Extract the (x, y) coordinate from the center of the cell holding the provided text.  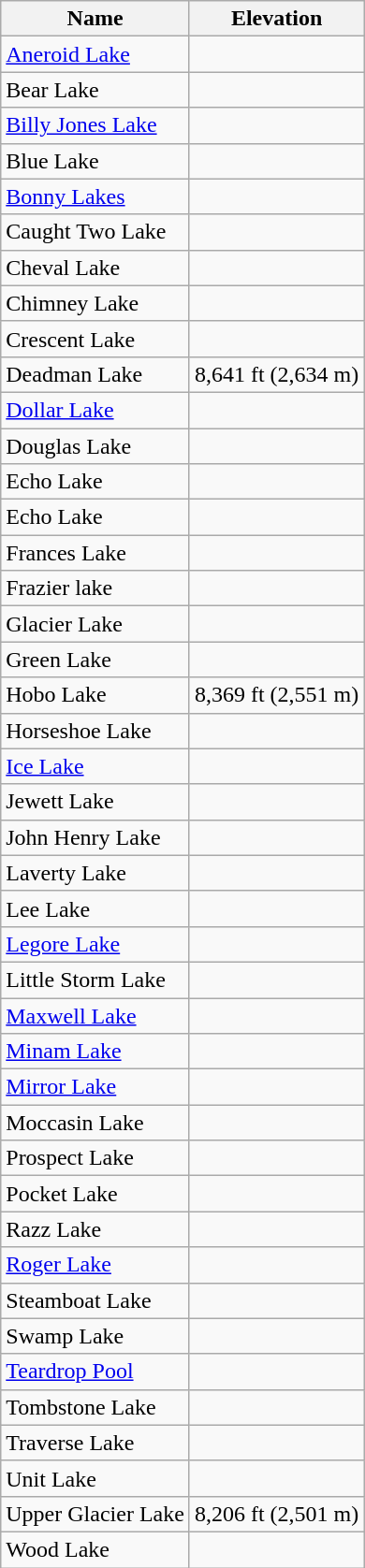
Crescent Lake (95, 339)
Frazier lake (95, 588)
Teardrop Pool (95, 1372)
Blue Lake (95, 161)
Caught Two Lake (95, 232)
Hobo Lake (95, 695)
Billy Jones Lake (95, 125)
Unit Lake (95, 1478)
Tombstone Lake (95, 1407)
8,206 ft (2,501 m) (276, 1514)
Steamboat Lake (95, 1300)
Glacier Lake (95, 624)
Name (95, 19)
Razz Lake (95, 1229)
Maxwell Lake (95, 1015)
Douglas Lake (95, 446)
Cheval Lake (95, 268)
Pocket Lake (95, 1194)
Laverty Lake (95, 873)
Bonny Lakes (95, 196)
Wood Lake (95, 1549)
Legore Lake (95, 944)
Upper Glacier Lake (95, 1514)
Mirror Lake (95, 1087)
Aneroid Lake (95, 54)
8,641 ft (2,634 m) (276, 374)
Green Lake (95, 660)
Deadman Lake (95, 374)
Swamp Lake (95, 1336)
Frances Lake (95, 553)
Chimney Lake (95, 303)
Lee Lake (95, 908)
Jewett Lake (95, 802)
Dollar Lake (95, 410)
8,369 ft (2,551 m) (276, 695)
Horseshoe Lake (95, 731)
Prospect Lake (95, 1158)
John Henry Lake (95, 837)
Elevation (276, 19)
Minam Lake (95, 1052)
Bear Lake (95, 90)
Little Storm Lake (95, 980)
Roger Lake (95, 1265)
Traverse Lake (95, 1443)
Moccasin Lake (95, 1123)
Ice Lake (95, 766)
